Return the [X, Y] coordinate for the center point of the cell that contains the specified text.  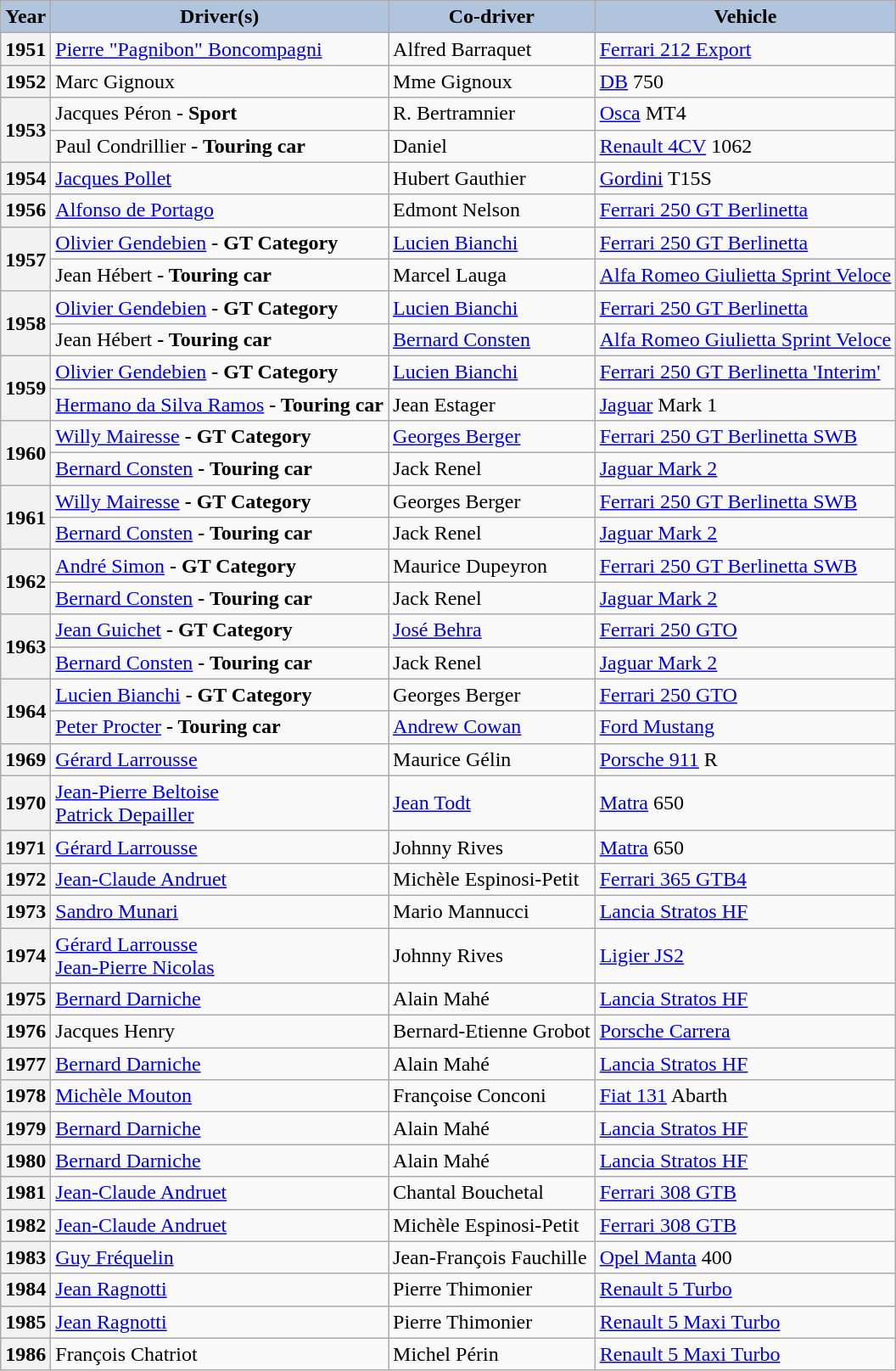
Ferrari 212 Export [745, 49]
Ferrari 365 GTB4 [745, 879]
Pierre "Pagnibon" Boncompagni [220, 49]
Gordini T15S [745, 178]
1985 [25, 1322]
Driver(s) [220, 17]
Year [25, 17]
Jean-François Fauchille [492, 1257]
1969 [25, 759]
1981 [25, 1193]
Françoise Conconi [492, 1096]
1983 [25, 1257]
Marcel Lauga [492, 275]
Jacques Péron - Sport [220, 114]
Hermano da Silva Ramos - Touring car [220, 405]
1951 [25, 49]
1984 [25, 1290]
Peter Procter - Touring car [220, 727]
Daniel [492, 146]
Porsche 911 R [745, 759]
1972 [25, 879]
Porsche Carrera [745, 1032]
1980 [25, 1161]
DB 750 [745, 81]
Co-driver [492, 17]
1978 [25, 1096]
1958 [25, 323]
Sandro Munari [220, 911]
Bernard-Etienne Grobot [492, 1032]
Michel Périn [492, 1354]
1970 [25, 803]
Chantal Bouchetal [492, 1193]
1979 [25, 1128]
Osca MT4 [745, 114]
1960 [25, 453]
1975 [25, 999]
Guy Fréquelin [220, 1257]
Alfonso de Portago [220, 210]
Maurice Gélin [492, 759]
1956 [25, 210]
Renault 5 Turbo [745, 1290]
1961 [25, 518]
1962 [25, 582]
1986 [25, 1354]
Jean Guichet - GT Category [220, 630]
Vehicle [745, 17]
Jaguar Mark 1 [745, 405]
Michèle Mouton [220, 1096]
1977 [25, 1064]
Fiat 131 Abarth [745, 1096]
Renault 4CV 1062 [745, 146]
1973 [25, 911]
Lucien Bianchi - GT Category [220, 695]
José Behra [492, 630]
André Simon - GT Category [220, 566]
Ford Mustang [745, 727]
Ferrari 250 GT Berlinetta 'Interim' [745, 372]
Hubert Gauthier [492, 178]
1954 [25, 178]
Jacques Pollet [220, 178]
Jean Todt [492, 803]
Paul Condrillier - Touring car [220, 146]
Gérard Larrousse Jean-Pierre Nicolas [220, 955]
Mme Gignoux [492, 81]
Ligier JS2 [745, 955]
1963 [25, 646]
Marc Gignoux [220, 81]
1982 [25, 1225]
Jean-Pierre Beltoise Patrick Depailler [220, 803]
Alfred Barraquet [492, 49]
1953 [25, 130]
Edmont Nelson [492, 210]
1974 [25, 955]
1964 [25, 711]
1971 [25, 847]
Jacques Henry [220, 1032]
Andrew Cowan [492, 727]
Jean Estager [492, 405]
R. Bertramnier [492, 114]
1976 [25, 1032]
1959 [25, 388]
Bernard Consten [492, 339]
1957 [25, 259]
François Chatriot [220, 1354]
Maurice Dupeyron [492, 566]
1952 [25, 81]
Mario Mannucci [492, 911]
Opel Manta 400 [745, 1257]
